Capture the cell that displays the provided text and extract its (X, Y) central coordinate. 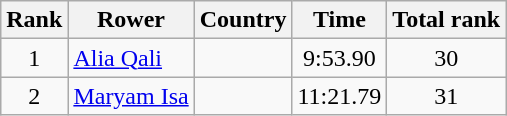
Rank (34, 20)
Country (243, 20)
9:53.90 (340, 58)
Time (340, 20)
30 (446, 58)
Rower (131, 20)
31 (446, 96)
Alia Qali (131, 58)
2 (34, 96)
1 (34, 58)
Maryam Isa (131, 96)
11:21.79 (340, 96)
Total rank (446, 20)
